Output the (x, y) coordinate of the center of the cell containing the given text.  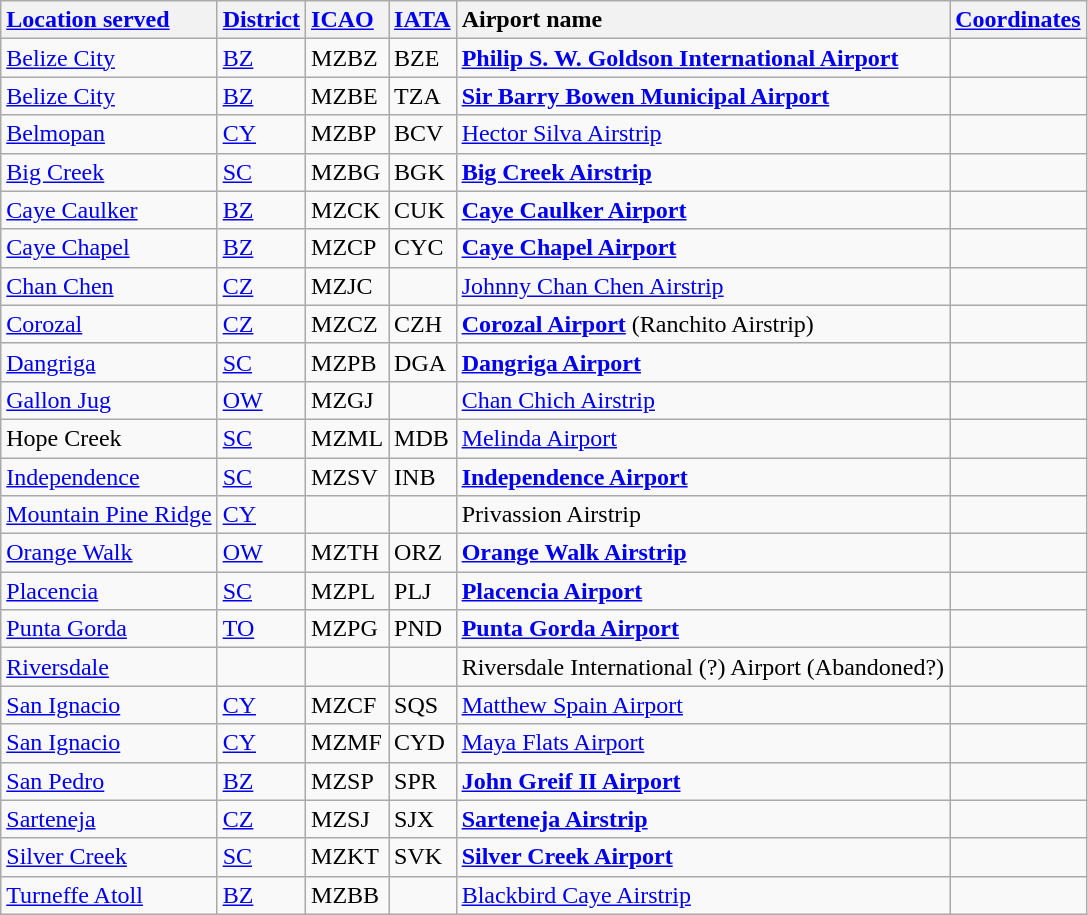
Independence (109, 477)
Dangriga (109, 362)
MZJC (348, 286)
MZCK (348, 210)
MZTH (348, 553)
MZSV (348, 477)
Caye Caulker (109, 210)
DGA (423, 362)
MZPB (348, 362)
MZBB (348, 895)
CUK (423, 210)
ORZ (423, 553)
TO (261, 629)
Orange Walk (109, 553)
Riversdale International (?) Airport (Abandoned?) (703, 667)
MZBP (348, 134)
Coordinates (1018, 20)
Location served (109, 20)
MZCF (348, 705)
CYC (423, 248)
MZGJ (348, 400)
Punta Gorda Airport (703, 629)
Big Creek Airstrip (703, 172)
John Greif II Airport (703, 781)
IATA (423, 20)
Big Creek (109, 172)
Mountain Pine Ridge (109, 515)
Silver Creek Airport (703, 857)
MZKT (348, 857)
Hector Silva Airstrip (703, 134)
Matthew Spain Airport (703, 705)
Caye Caulker Airport (703, 210)
CZH (423, 324)
Silver Creek (109, 857)
MZMF (348, 743)
BZE (423, 58)
PND (423, 629)
Belmopan (109, 134)
INB (423, 477)
Airport name (703, 20)
Caye Chapel Airport (703, 248)
Sarteneja Airstrip (703, 819)
Sarteneja (109, 819)
Orange Walk Airstrip (703, 553)
Sir Barry Bowen Municipal Airport (703, 96)
BCV (423, 134)
San Pedro (109, 781)
Philip S. W. Goldson International Airport (703, 58)
MDB (423, 438)
SPR (423, 781)
Turneffe Atoll (109, 895)
Johnny Chan Chen Airstrip (703, 286)
Punta Gorda (109, 629)
Corozal Airport (Ranchito Airstrip) (703, 324)
SVK (423, 857)
Corozal (109, 324)
MZSP (348, 781)
District (261, 20)
Dangriga Airport (703, 362)
Chan Chen (109, 286)
Maya Flats Airport (703, 743)
MZPL (348, 591)
PLJ (423, 591)
Hope Creek (109, 438)
Independence Airport (703, 477)
Gallon Jug (109, 400)
MZCP (348, 248)
Placencia Airport (703, 591)
MZBE (348, 96)
MZBG (348, 172)
Caye Chapel (109, 248)
Melinda Airport (703, 438)
ICAO (348, 20)
MZCZ (348, 324)
Riversdale (109, 667)
SQS (423, 705)
CYD (423, 743)
MZML (348, 438)
TZA (423, 96)
MZSJ (348, 819)
Placencia (109, 591)
BGK (423, 172)
SJX (423, 819)
Privassion Airstrip (703, 515)
Blackbird Caye Airstrip (703, 895)
MZBZ (348, 58)
Chan Chich Airstrip (703, 400)
MZPG (348, 629)
